Search for the cell housing the specified text and yield its (x, y) center coordinate. 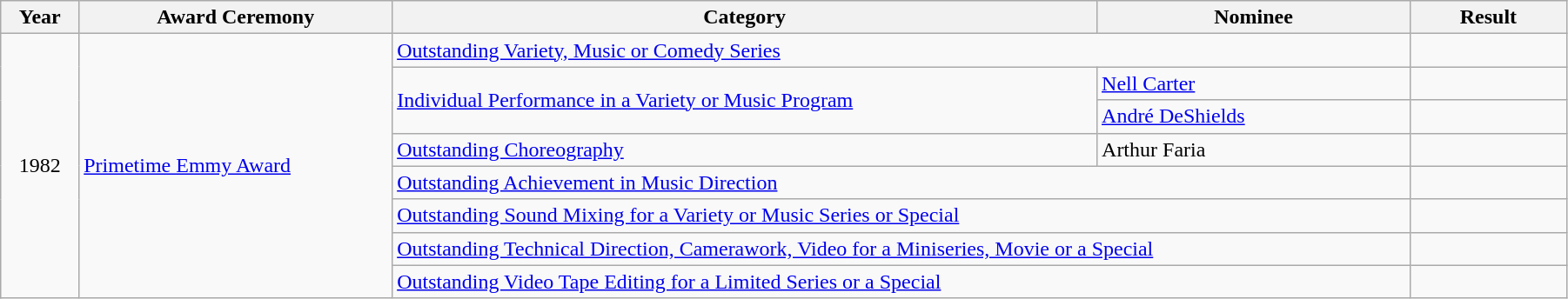
Outstanding Variety, Music or Comedy Series (901, 50)
Nell Carter (1254, 83)
Category (745, 17)
Outstanding Choreography (745, 149)
Result (1488, 17)
Award Ceremony (236, 17)
Individual Performance in a Variety or Music Program (745, 100)
Outstanding Sound Mixing for a Variety or Music Series or Special (901, 216)
Nominee (1254, 17)
Arthur Faria (1254, 149)
1982 (40, 166)
Outstanding Technical Direction, Camerawork, Video for a Miniseries, Movie or a Special (901, 249)
Outstanding Video Tape Editing for a Limited Series or a Special (901, 282)
Primetime Emmy Award (236, 166)
Year (40, 17)
André DeShields (1254, 116)
Outstanding Achievement in Music Direction (901, 183)
